Scan for the cell matching the given text and deliver its (x, y) coordinate at center. 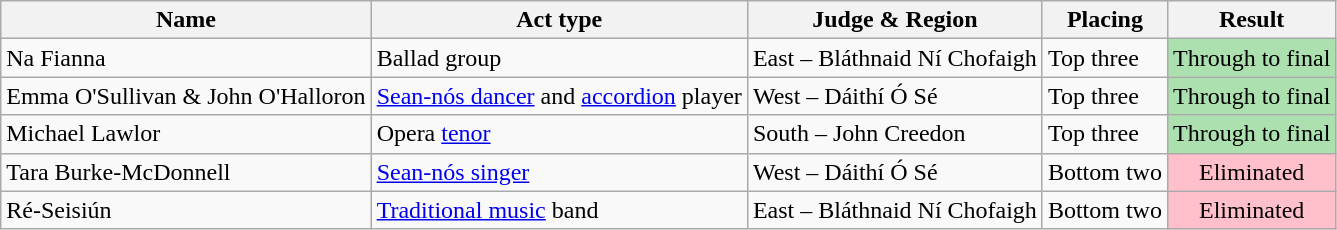
Emma O'Sullivan & John O'Halloron (186, 96)
Name (186, 20)
South – John Creedon (894, 134)
Michael Lawlor (186, 134)
Result (1251, 20)
Placing (1104, 20)
Tara Burke-McDonnell (186, 172)
Sean-nós dancer and accordion player (559, 96)
Traditional music band (559, 210)
Na Fianna (186, 58)
Act type (559, 20)
Ballad group (559, 58)
Ré-Seisiún (186, 210)
Opera tenor (559, 134)
Judge & Region (894, 20)
Sean-nós singer (559, 172)
